Output the [X, Y] coordinate of the center of the cell containing the given text.  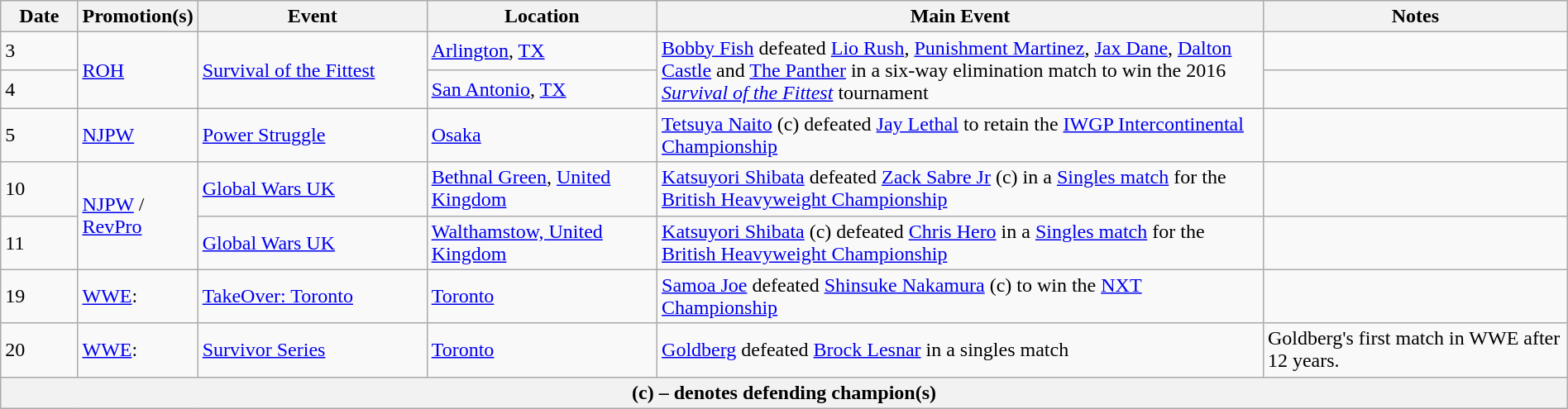
Arlington, TX [542, 51]
5 [40, 136]
Power Struggle [313, 136]
(c) – denotes defending champion(s) [784, 392]
4 [40, 89]
NJPW [137, 136]
Samoa Joe defeated Shinsuke Nakamura (c) to win the NXT Championship [961, 296]
20 [40, 350]
10 [40, 188]
Goldberg's first match in WWE after 12 years. [1415, 350]
Date [40, 17]
Tetsuya Naito (c) defeated Jay Lethal to retain the IWGP Intercontinental Championship [961, 136]
TakeOver: Toronto [313, 296]
Goldberg defeated Brock Lesnar in a singles match [961, 350]
Event [313, 17]
ROH [137, 70]
Walthamstow, United Kingdom [542, 243]
Survivor Series [313, 350]
Bethnal Green, United Kingdom [542, 188]
Katsuyori Shibata defeated Zack Sabre Jr (c) in a Singles match for the British Heavyweight Championship [961, 188]
Survival of the Fittest [313, 70]
Main Event [961, 17]
NJPW / RevPro [137, 216]
11 [40, 243]
Promotion(s) [137, 17]
Notes [1415, 17]
19 [40, 296]
Katsuyori Shibata (c) defeated Chris Hero in a Singles match for the British Heavyweight Championship [961, 243]
Location [542, 17]
3 [40, 51]
San Antonio, TX [542, 89]
Osaka [542, 136]
